Pinpoint the cell where the given text exists, returning its [x, y] midpoint coordinate. 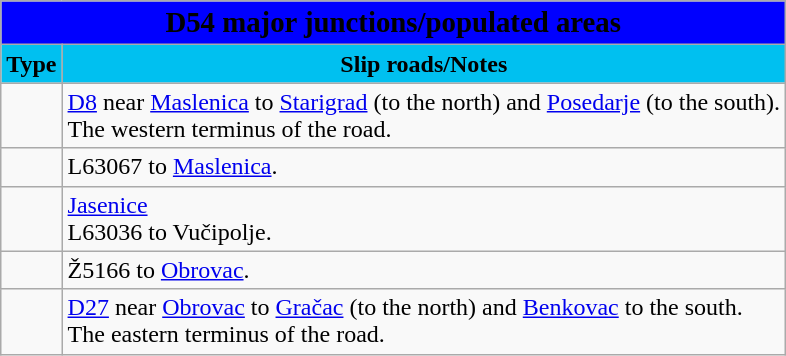
D54 major junctions/populated areas [394, 23]
L63067 to Maslenica. [424, 167]
Ž5166 to Obrovac. [424, 270]
D27 near Obrovac to Gračac (to the north) and Benkovac to the south.The eastern terminus of the road. [424, 322]
D8 near Maslenica to Starigrad (to the north) and Posedarje (to the south).The western terminus of the road. [424, 116]
JaseniceL63036 to Vučipolje. [424, 218]
Slip roads/Notes [424, 64]
Type [32, 64]
